Search for the cell housing the specified text and yield its [X, Y] center coordinate. 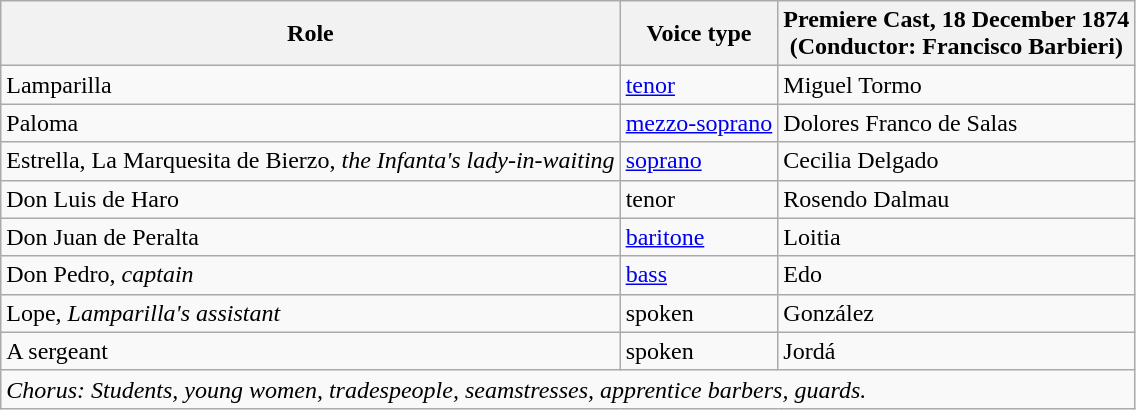
Cecilia Delgado [956, 161]
Loitia [956, 237]
Lope, Lamparilla's assistant [310, 313]
Dolores Franco de Salas [956, 123]
Don Pedro, captain [310, 275]
Edo [956, 275]
Paloma [310, 123]
Miguel Tormo [956, 85]
Jordá [956, 351]
Rosendo Dalmau [956, 199]
Voice type [699, 34]
soprano [699, 161]
Premiere Cast, 18 December 1874(Conductor: Francisco Barbieri) [956, 34]
Estrella, La Marquesita de Bierzo, the Infanta's lady-in-waiting [310, 161]
mezzo-soprano [699, 123]
A sergeant [310, 351]
González [956, 313]
baritone [699, 237]
Lamparilla [310, 85]
Don Juan de Peralta [310, 237]
bass [699, 275]
Don Luis de Haro [310, 199]
Role [310, 34]
Chorus: Students, young women, tradespeople, seamstresses, apprentice barbers, guards. [568, 389]
